Capture the cell that displays the provided text and extract its [x, y] central coordinate. 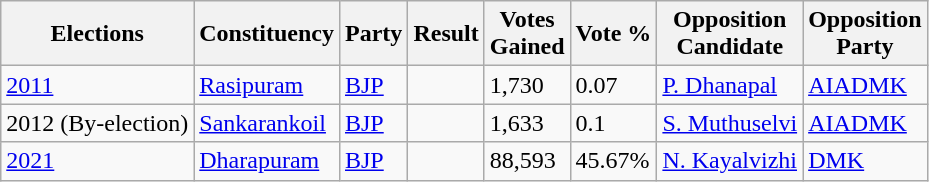
Sankarankoil [267, 123]
45.67% [614, 161]
Constituency [267, 34]
DMK [865, 161]
Result [446, 34]
2021 [98, 161]
OppositionCandidate [730, 34]
2012 (By-election) [98, 123]
Vote % [614, 34]
VotesGained [527, 34]
Rasipuram [267, 85]
Party [373, 34]
0.1 [614, 123]
1,633 [527, 123]
2011 [98, 85]
OppositionParty [865, 34]
Elections [98, 34]
1,730 [527, 85]
N. Kayalvizhi [730, 161]
0.07 [614, 85]
P. Dhanapal [730, 85]
S. Muthuselvi [730, 123]
88,593 [527, 161]
Dharapuram [267, 161]
